Detect which cell encompasses the target text, then output its (X, Y) center coordinate. 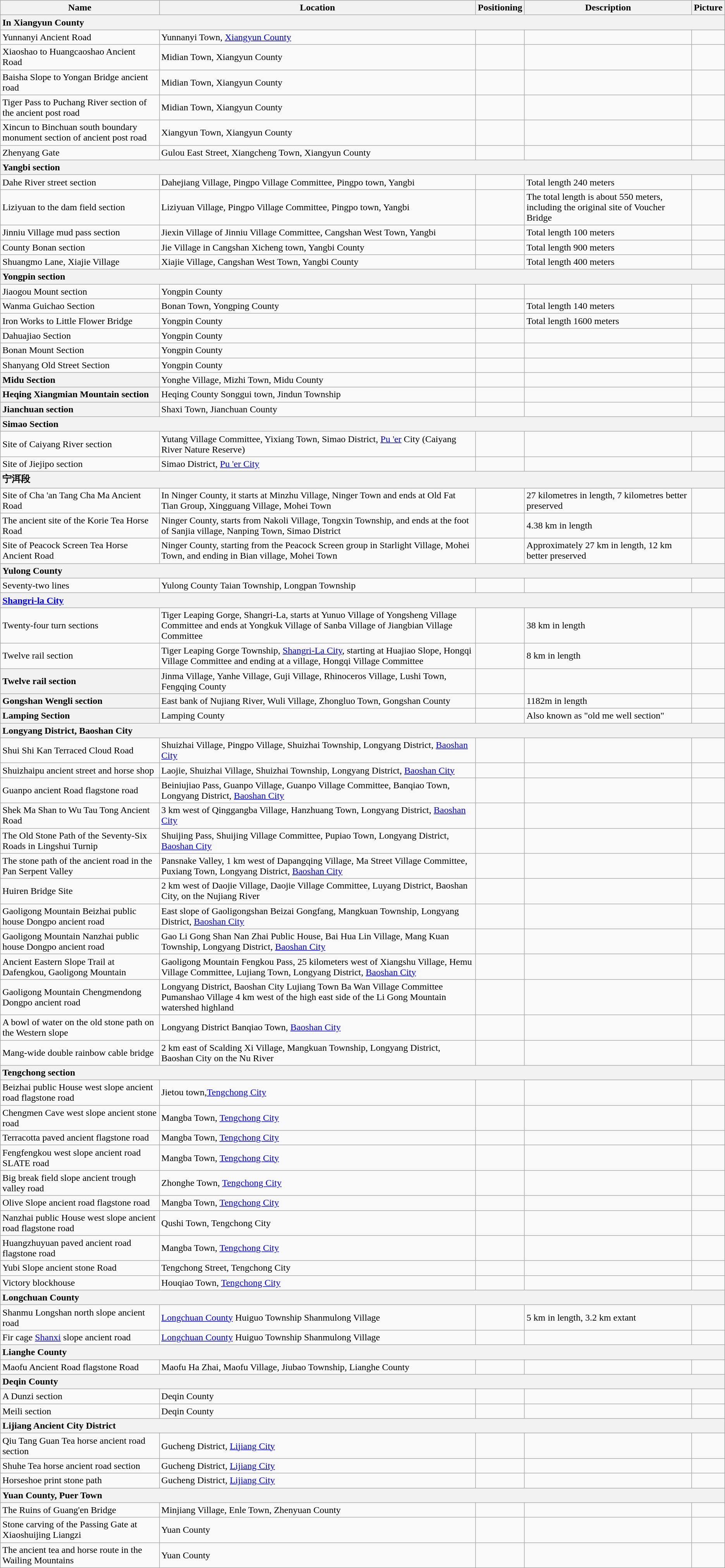
Dahuajiao Section (80, 336)
Yunnanyi Town, Xiangyun County (318, 37)
Zhonghe Town, Tengchong City (318, 1183)
2 km west of Daojie Village, Daojie Village Committee, Luyang District, Baoshan City, on the Nujiang River (318, 891)
Yubi Slope ancient stone Road (80, 1268)
Beizhai public House west slope ancient road flagstone road (80, 1093)
Chengmen Cave west slope ancient stone road (80, 1118)
Approximately 27 km in length, 12 km better preserved (608, 551)
Total length 100 meters (608, 232)
The total length is about 550 meters, including the original site of Voucher Bridge (608, 207)
Dahejiang Village, Pingpo Village Committee, Pingpo town, Yangbi (318, 182)
Dahe River street section (80, 182)
5 km in length, 3.2 km extant (608, 1317)
Site of Cha 'an Tang Cha Ma Ancient Road (80, 500)
Heqing County Songgui town, Jindun Township (318, 395)
The Old Stone Path of the Seventy-Six Roads in Lingshui Turnip (80, 841)
Positioning (500, 8)
Total length 900 meters (608, 247)
Seventy-two lines (80, 585)
Maofu Ha Zhai, Maofu Village, Jiubao Township, Lianghe County (318, 1367)
8 km in length (608, 656)
Jinma Village, Yanhe Village, Guji Village, Rhinoceros Village, Lushi Town, Fengqing County (318, 681)
Xincun to Binchuan south boundary monument section of ancient post road (80, 132)
A bowl of water on the old stone path on the Western slope (80, 1028)
Total length 1600 meters (608, 321)
Xiangyun Town, Xiangyun County (318, 132)
The Ruins of Guang'en Bridge (80, 1510)
Yulong County Taian Township, Longpan Township (318, 585)
Iron Works to Little Flower Bridge (80, 321)
The stone path of the ancient road in the Pan Serpent Valley (80, 866)
Gaoligong Mountain Beizhai public house Dongpo ancient road (80, 916)
A Dunzi section (80, 1396)
Pansnake Valley, 1 km west of Dapangqing Village, Ma Street Village Committee, Puxiang Town, Longyang District, Baoshan City (318, 866)
Shuijing Pass, Shuijing Village Committee, Pupiao Town, Longyang District, Baoshan City (318, 841)
Yongpin section (362, 277)
Jinniu Village mud pass section (80, 232)
Shanmu Longshan north slope ancient road (80, 1317)
Baisha Slope to Yongan Bridge ancient road (80, 82)
The ancient site of the Korie Tea Horse Road (80, 526)
Beiniujiao Pass, Guanpo Village, Guanpo Village Committee, Banqiao Town, Longyang District, Baoshan City (318, 791)
Simao District, Pu 'er City (318, 464)
Gaoligong Mountain Fengkou Pass, 25 kilometers west of Xiangshu Village, Hemu Village Committee, Lujiang Town, Longyang District, Baoshan City (318, 966)
Picture (708, 8)
宁洱段 (362, 479)
Laojie, Shuizhai Village, Shuizhai Township, Longyang District, Baoshan City (318, 770)
Shanyang Old Street Section (80, 365)
Yulong County (362, 571)
1182m in length (608, 701)
Tiger Leaping Gorge Township, Shangri-La City, starting at Huajiao Slope, Hongqi Village Committee and ending at a village, Hongqi Village Committee (318, 656)
Ancient Eastern Slope Trail at Dafengkou, Gaoligong Mountain (80, 966)
Fir cage Shanxi slope ancient road (80, 1337)
Fengfengkou west slope ancient road SLATE road (80, 1158)
Also known as "old me well section" (608, 716)
Horseshoe print stone path (80, 1481)
27 kilometres in length, 7 kilometres better preserved (608, 500)
Houqiao Town, Tengchong City (318, 1283)
Site of Caiyang River section (80, 444)
Shuizhai Village, Pingpo Village, Shuizhai Township, Longyang District, Baoshan City (318, 750)
Tiger Pass to Puchang River section of the ancient post road (80, 108)
Site of Jiejipo section (80, 464)
County Bonan section (80, 247)
Gao Li Gong Shan Nan Zhai Public House, Bai Hua Lin Village, Mang Kuan Township, Longyang District, Baoshan City (318, 942)
Liziyuan Village, Pingpo Village Committee, Pingpo town, Yangbi (318, 207)
Twenty-four turn sections (80, 625)
Wanma Guichao Section (80, 306)
Total length 240 meters (608, 182)
Ninger County, starting from the Peacock Screen group in Starlight Village, Mohei Town, and ending in Bian village, Mohei Town (318, 551)
In Xiangyun County (362, 22)
Nanzhai public House west slope ancient road flagstone road (80, 1223)
Xiajie Village, Cangshan West Town, Yangbi County (318, 262)
Location (318, 8)
3 km west of Qinggangba Village, Hanzhuang Town, Longyang District, Baoshan City (318, 815)
Shuizhaipu ancient street and horse shop (80, 770)
Tengchong section (362, 1073)
Gaoligong Mountain Nanzhai public house Dongpo ancient road (80, 942)
East slope of Gaoligongshan Beizai Gongfang, Mangkuan Township, Longyang District, Baoshan City (318, 916)
Xiaoshao to Huangcaoshao Ancient Road (80, 57)
Yangbi section (362, 167)
Lijiang Ancient City District (362, 1426)
Lianghe County (362, 1352)
Zhenyang Gate (80, 153)
Jiaogou Mount section (80, 292)
Description (608, 8)
Gaoligong Mountain Chengmendong Dongpo ancient road (80, 997)
Tengchong Street, Tengchong City (318, 1268)
Bonan Town, Yongping County (318, 306)
Liziyuan to the dam field section (80, 207)
Shangri-la City (362, 600)
Maofu Ancient Road flagstone Road (80, 1367)
Minjiang Village, Enle Town, Zhenyuan County (318, 1510)
Total length 400 meters (608, 262)
Yuan County, Puer Town (362, 1495)
Site of Peacock Screen Tea Horse Ancient Road (80, 551)
Shuangmo Lane, Xiajie Village (80, 262)
Jiexin Village of Jinniu Village Committee, Cangshan West Town, Yangbi (318, 232)
Name (80, 8)
Huiren Bridge Site (80, 891)
4.38 km in length (608, 526)
Qiu Tang Guan Tea horse ancient road section (80, 1446)
Huangzhuyuan paved ancient road flagstone road (80, 1248)
In Ninger County, it starts at Minzhu Village, Ninger Town and ends at Old Fat Tian Group, Xingguang Village, Mohei Town (318, 500)
Jie Village in Cangshan Xicheng town, Yangbi County (318, 247)
Big break field slope ancient trough valley road (80, 1183)
Shek Ma Shan to Wu Tau Tong Ancient Road (80, 815)
Jietou town,Tengchong City (318, 1093)
Simao Section (362, 424)
Qushi Town, Tengchong City (318, 1223)
Longchuan County (362, 1297)
Longyang District, Baoshan City (362, 731)
Lamping Section (80, 716)
Mang-wide double rainbow cable bridge (80, 1052)
Midu Section (80, 380)
Yonghe Village, Mizhi Town, Midu County (318, 380)
38 km in length (608, 625)
Terracotta paved ancient flagstone road (80, 1138)
Yutang Village Committee, Yixiang Town, Simao District, Pu 'er City (Caiyang River Nature Reserve) (318, 444)
The ancient tea and horse route in the Wailing Mountains (80, 1555)
Olive Slope ancient road flagstone road (80, 1203)
Heqing Xiangmian Mountain section (80, 395)
Guanpo ancient Road flagstone road (80, 791)
Stone carving of the Passing Gate at Xiaoshuijing Liangzi (80, 1530)
Bonan Mount Section (80, 350)
Meili section (80, 1411)
Jianchuan section (80, 409)
Victory blockhouse (80, 1283)
Shui Shi Kan Terraced Cloud Road (80, 750)
Shaxi Town, Jianchuan County (318, 409)
Yunnanyi Ancient Road (80, 37)
Lamping County (318, 716)
East bank of Nujiang River, Wuli Village, Zhongluo Town, Gongshan County (318, 701)
Longyang District Banqiao Town, Baoshan City (318, 1028)
2 km east of Scalding Xi Village, Mangkuan Township, Longyang District, Baoshan City on the Nu River (318, 1052)
Shuhe Tea horse ancient road section (80, 1466)
Total length 140 meters (608, 306)
Gongshan Wengli section (80, 701)
Gulou East Street, Xiangcheng Town, Xiangyun County (318, 153)
Ninger County, starts from Nakoli Village, Tongxin Township, and ends at the foot of Sanjia village, Nanping Town, Simao District (318, 526)
